Scan for the cell matching the given text and deliver its [x, y] coordinate at center. 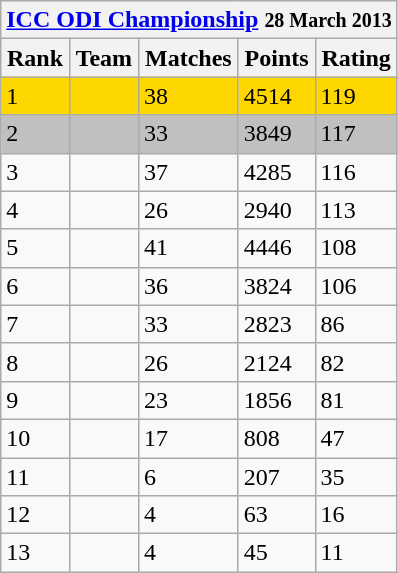
63 [276, 515]
3849 [276, 134]
119 [356, 96]
3824 [276, 286]
7 [36, 324]
4446 [276, 248]
38 [188, 96]
5 [36, 248]
3 [36, 172]
116 [356, 172]
108 [356, 248]
35 [356, 477]
117 [356, 134]
23 [188, 400]
10 [36, 438]
4285 [276, 172]
207 [276, 477]
45 [276, 553]
47 [356, 438]
81 [356, 400]
37 [188, 172]
Rank [36, 58]
ICC ODI Championship 28 March 2013 [200, 20]
106 [356, 286]
41 [188, 248]
808 [276, 438]
9 [36, 400]
8 [36, 362]
13 [36, 553]
Points [276, 58]
1856 [276, 400]
82 [356, 362]
16 [356, 515]
1 [36, 96]
Team [104, 58]
36 [188, 286]
2 [36, 134]
Matches [188, 58]
113 [356, 210]
17 [188, 438]
2124 [276, 362]
2940 [276, 210]
86 [356, 324]
4514 [276, 96]
Rating [356, 58]
12 [36, 515]
2823 [276, 324]
